Output the (x, y) coordinate of the center of the cell containing the given text.  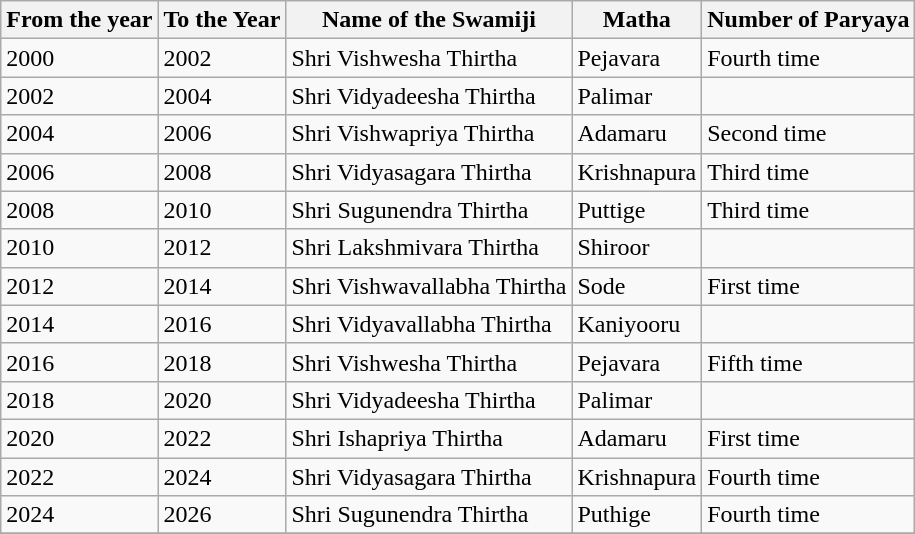
Fifth time (808, 362)
2000 (80, 58)
To the Year (222, 20)
Puthige (637, 515)
Shri Ishapriya Thirtha (429, 438)
Second time (808, 134)
Name of the Swamiji (429, 20)
Sode (637, 286)
Matha (637, 20)
Shiroor (637, 248)
Puttige (637, 210)
Shri Lakshmivara Thirtha (429, 248)
2026 (222, 515)
From the year (80, 20)
Number of Paryaya (808, 20)
Shri Vishwavallabha Thirtha (429, 286)
Shri Vidyavallabha Thirtha (429, 324)
Kaniyooru (637, 324)
Shri Vishwapriya Thirtha (429, 134)
